For the text-containing cell, return its midpoint in (x, y) coordinate format. 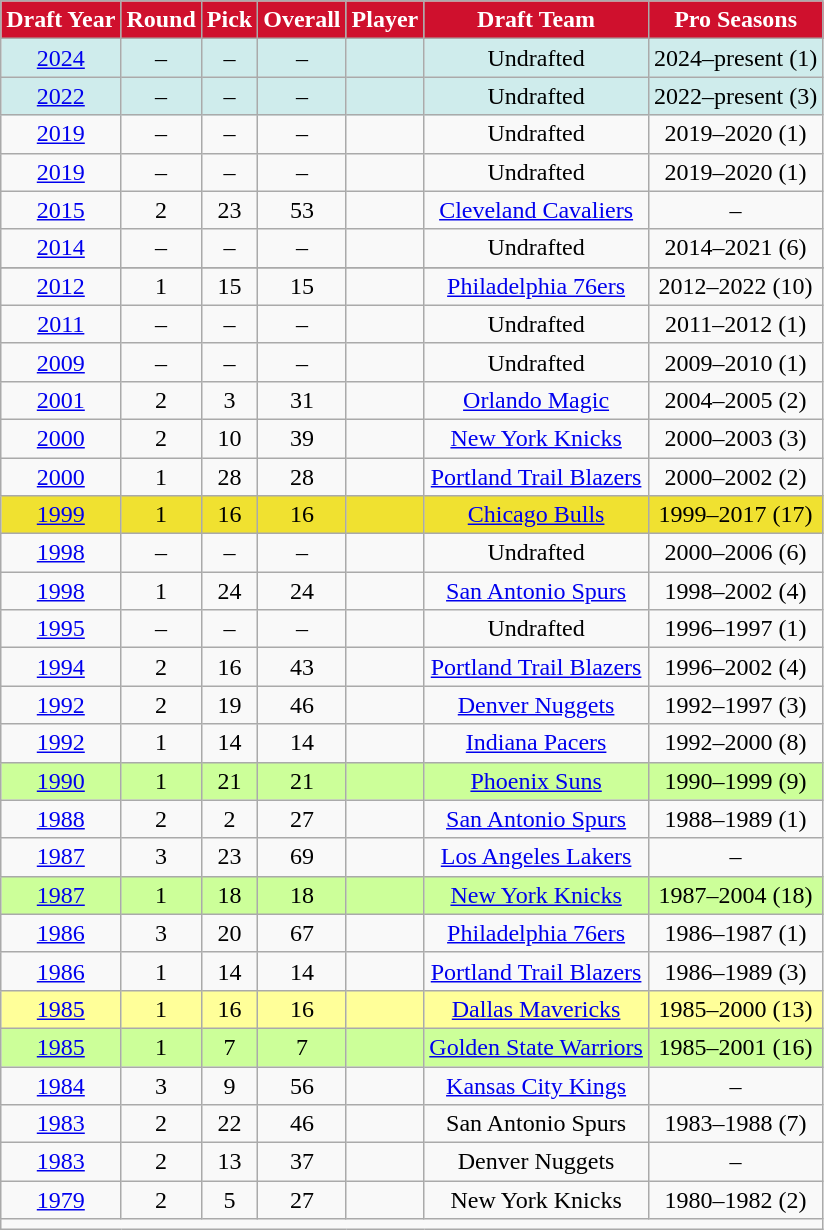
1990 (61, 781)
1986–1989 (3) (735, 971)
1979 (61, 1200)
37 (302, 1162)
Pro Seasons (735, 20)
1980–1982 (2) (735, 1200)
1999–2017 (17) (735, 515)
1994 (61, 667)
Dallas Mavericks (536, 1009)
1998–2002 (4) (735, 591)
2000–2003 (3) (735, 438)
Orlando Magic (536, 400)
5 (229, 1200)
2009 (61, 362)
1988–1989 (1) (735, 819)
1984 (61, 1085)
2000–2006 (6) (735, 553)
1999 (61, 515)
1992–2000 (8) (735, 743)
2012–2022 (10) (735, 286)
9 (229, 1085)
Indiana Pacers (536, 743)
1985–2000 (13) (735, 1009)
Golden State Warriors (536, 1047)
Kansas City Kings (536, 1085)
2014 (61, 248)
43 (302, 667)
1987–2004 (18) (735, 895)
Los Angeles Lakers (536, 857)
2024 (61, 58)
2011–2012 (1) (735, 324)
Player (385, 20)
39 (302, 438)
20 (229, 933)
1986–1987 (1) (735, 933)
2012 (61, 286)
2024–present (1) (735, 58)
2004–2005 (2) (735, 400)
1990–1999 (9) (735, 781)
Draft Team (536, 20)
2001 (61, 400)
22 (229, 1124)
2015 (61, 210)
2014–2021 (6) (735, 248)
2009–2010 (1) (735, 362)
Cleveland Cavaliers (536, 210)
31 (302, 400)
19 (229, 705)
10 (229, 438)
Pick (229, 20)
Round (161, 20)
1996–2002 (4) (735, 667)
2022 (61, 96)
53 (302, 210)
1985–2001 (16) (735, 1047)
Overall (302, 20)
Phoenix Suns (536, 781)
69 (302, 857)
67 (302, 933)
1992–1997 (3) (735, 705)
2022–present (3) (735, 96)
13 (229, 1162)
2011 (61, 324)
2000–2002 (2) (735, 477)
1995 (61, 629)
56 (302, 1085)
1983–1988 (7) (735, 1124)
Chicago Bulls (536, 515)
Draft Year (61, 20)
1988 (61, 819)
1996–1997 (1) (735, 629)
